Find where the given text appears and provide that cell's center as (x, y) coordinate. 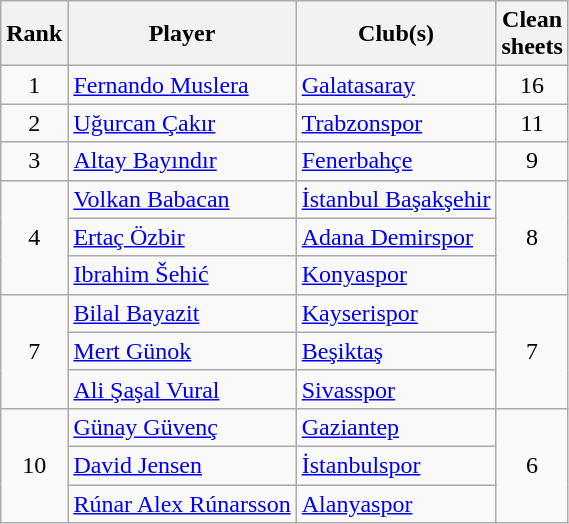
David Jensen (182, 465)
3 (34, 161)
Konyaspor (396, 275)
Trabzonspor (396, 123)
Galatasaray (396, 85)
Ertaç Özbir (182, 237)
Altay Bayındır (182, 161)
11 (532, 123)
İstanbulspor (396, 465)
Mert Günok (182, 351)
Rúnar Alex Rúnarsson (182, 503)
Alanyaspor (396, 503)
Club(s) (396, 34)
Rank (34, 34)
6 (532, 465)
Fenerbahçe (396, 161)
Uğurcan Çakır (182, 123)
Player (182, 34)
Fernando Muslera (182, 85)
Ali Şaşal Vural (182, 389)
16 (532, 85)
2 (34, 123)
10 (34, 465)
Sivasspor (396, 389)
Clean sheets (532, 34)
Ibrahim Šehić (182, 275)
Bilal Bayazit (182, 313)
Volkan Babacan (182, 199)
8 (532, 237)
Günay Güvenç (182, 427)
9 (532, 161)
Adana Demirspor (396, 237)
İstanbul Başakşehir (396, 199)
Beşiktaş (396, 351)
4 (34, 237)
Gaziantep (396, 427)
1 (34, 85)
Kayserispor (396, 313)
